Return (x, y) of the center of cell containing provided text 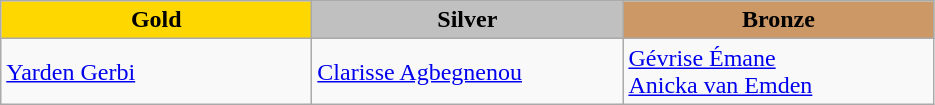
Silver (468, 20)
Gold (156, 20)
Gévrise Émane Anicka van Emden (778, 72)
Clarisse Agbegnenou (468, 72)
Bronze (778, 20)
Yarden Gerbi (156, 72)
